From the cell containing the given text, extract its center point as [X, Y] coordinate. 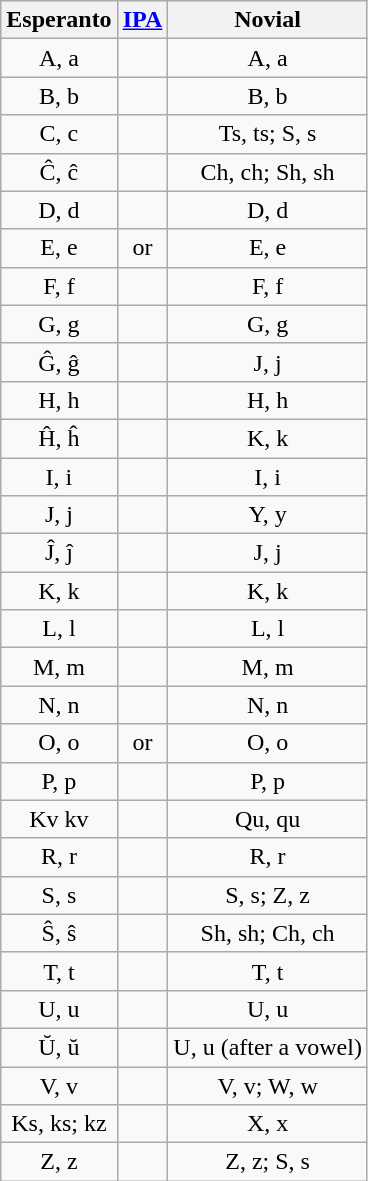
Ch, ch; Sh, sh [268, 172]
Qu, qu [268, 819]
V, v; W, w [268, 1085]
Ĝ, ĝ [59, 362]
Z, z [59, 1162]
Ŭ, ŭ [59, 1047]
Ts, ts; S, s [268, 134]
V, v [59, 1085]
Kv kv [59, 819]
Y, y [268, 515]
C, c [59, 134]
Ks, ks; kz [59, 1124]
S, s [59, 895]
Ŝ, ŝ [59, 933]
Esperanto [59, 20]
IPA [142, 20]
Z, z; S, s [268, 1162]
Sh, sh; Ch, ch [268, 933]
S, s; Z, z [268, 895]
U, u (after a vowel) [268, 1047]
Ĵ, ĵ [59, 553]
Ĥ, ĥ [59, 438]
Novial [268, 20]
Ĉ, ĉ [59, 172]
X, x [268, 1124]
